Determine the (x, y) coordinate at the center of the cell enclosing the given text.  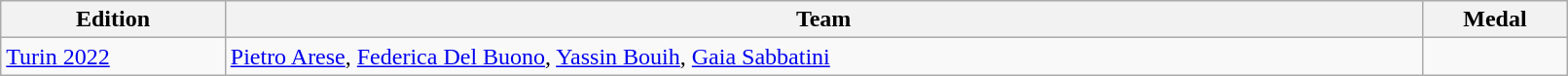
Edition (113, 19)
Team (823, 19)
Medal (1495, 19)
Turin 2022 (113, 57)
Pietro Arese, Federica Del Buono, Yassin Bouih, Gaia Sabbatini (823, 57)
